Provide the (X, Y) coordinate of the cell's center where the given text is located.  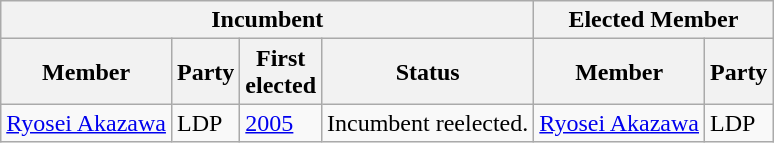
Incumbent (268, 20)
Status (428, 72)
Elected Member (654, 20)
Firstelected (281, 72)
Incumbent reelected. (428, 123)
2005 (281, 123)
